Output the (X, Y) coordinate of the center of the cell containing the given text.  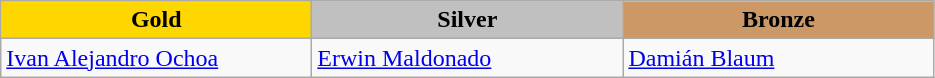
Silver (468, 20)
Bronze (778, 20)
Damián Blaum (778, 58)
Gold (156, 20)
Erwin Maldonado (468, 58)
Ivan Alejandro Ochoa (156, 58)
